Detect which cell encompasses the target text, then output its [x, y] center coordinate. 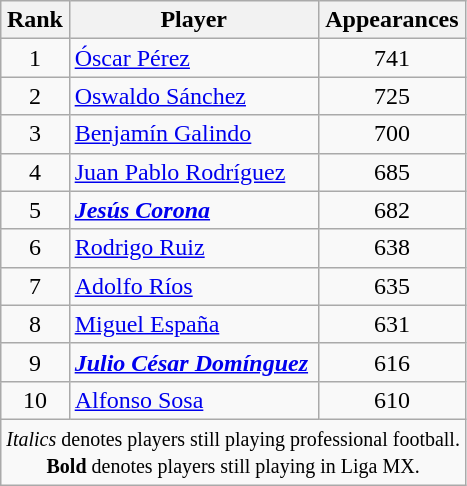
Appearances [392, 20]
741 [392, 58]
Benjamín Galindo [194, 134]
5 [35, 210]
Alfonso Sosa [194, 400]
700 [392, 134]
Italics denotes players still playing professional football.Bold denotes players still playing in Liga MX. [234, 452]
10 [35, 400]
616 [392, 362]
6 [35, 248]
631 [392, 324]
725 [392, 96]
Jesús Corona [194, 210]
Juan Pablo Rodríguez [194, 172]
9 [35, 362]
Miguel España [194, 324]
1 [35, 58]
Julio César Domínguez [194, 362]
2 [35, 96]
7 [35, 286]
4 [35, 172]
Adolfo Ríos [194, 286]
Óscar Pérez [194, 58]
Player [194, 20]
685 [392, 172]
682 [392, 210]
8 [35, 324]
Oswaldo Sánchez [194, 96]
3 [35, 134]
635 [392, 286]
Rodrigo Ruiz [194, 248]
638 [392, 248]
Rank [35, 20]
610 [392, 400]
